Return [X, Y] of the center of cell containing provided text 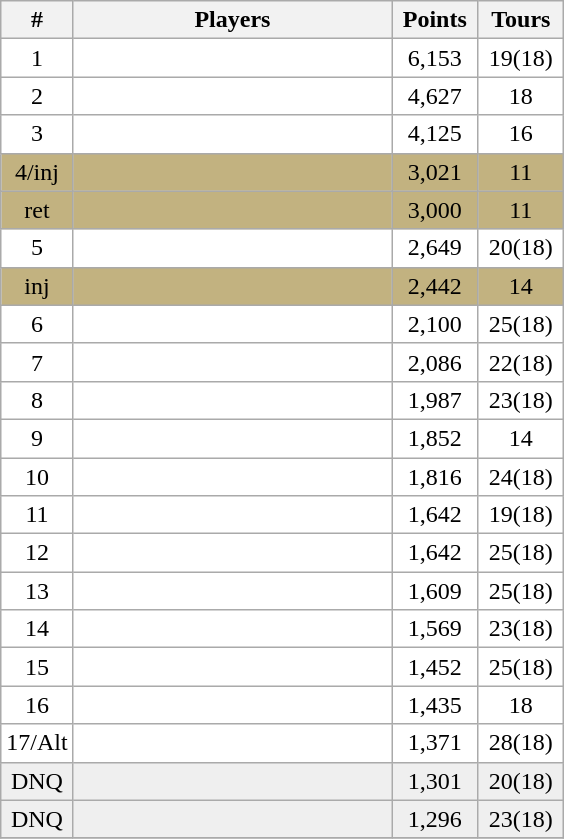
1,435 [435, 705]
1,609 [435, 591]
4/inj [37, 172]
2,649 [435, 248]
6,153 [435, 58]
2,442 [435, 286]
17/Alt [37, 743]
1,816 [435, 477]
# [37, 20]
Tours [521, 20]
7 [37, 362]
ret [37, 210]
3 [37, 134]
1,452 [435, 667]
1,987 [435, 400]
10 [37, 477]
1 [37, 58]
2,086 [435, 362]
1,852 [435, 438]
24(18) [521, 477]
inj [37, 286]
Players [232, 20]
22(18) [521, 362]
12 [37, 553]
4,627 [435, 96]
2,100 [435, 324]
8 [37, 400]
Points [435, 20]
6 [37, 324]
15 [37, 667]
9 [37, 438]
3,000 [435, 210]
1,371 [435, 743]
2 [37, 96]
3,021 [435, 172]
1,569 [435, 629]
4,125 [435, 134]
5 [37, 248]
1,301 [435, 781]
13 [37, 591]
28(18) [521, 743]
1,296 [435, 819]
